Return the [x, y] coordinate for the center point of the cell that contains the specified text.  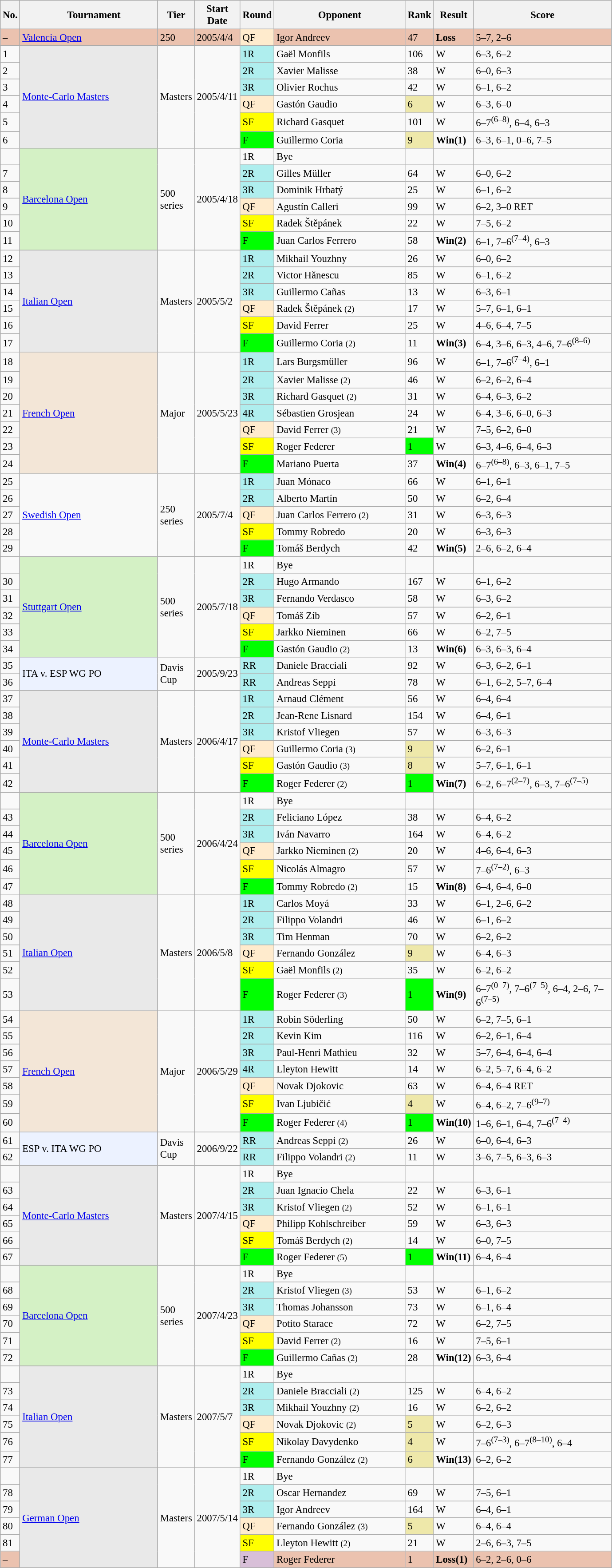
154 [419, 715]
Fernando González [340, 953]
92 [419, 665]
Tim Henman [340, 937]
2005/5/2 [217, 301]
7–6(7–3), 6–7(8–10), 6–4 [542, 1442]
19 [10, 380]
Potito Starace [340, 1324]
Daniele Bracciali (2) [340, 1391]
Gilles Müller [340, 173]
Novak Djokovic [340, 1086]
1–6, 6–1, 6–4, 7–6(7–4) [542, 1123]
106 [419, 54]
Tomáš Berdych [340, 548]
Paul-Henri Mathieu [340, 1053]
79 [10, 1510]
– [10, 38]
2006/4/24 [217, 844]
Robin Söderling [340, 1020]
74 [10, 1408]
71 [10, 1341]
Jarkko Nieminen (2) [340, 851]
65 [10, 1224]
Daniele Bracciali [340, 665]
2005/5/23 [217, 413]
6–3, 6–2, 6–1 [542, 665]
Radek Štěpánek [340, 223]
Win(6) [454, 649]
Gastón Gaudio [340, 104]
6–0, 6–3 [542, 71]
David Ferrer [340, 326]
2–6, 6–3, 7–5 [542, 1543]
Mariano Puerta [340, 464]
Richard Gasquet [340, 122]
6–7(6–8), 6–4, 6–3 [542, 122]
Olivier Rochus [340, 87]
7–5, 6–2, 6–0 [542, 430]
Gaël Monfils [340, 54]
6–2, 7–5, 6–1 [542, 1020]
6–4, 6–2, 7–6(9–7) [542, 1104]
Roger Federer (5) [340, 1257]
Win(2) [454, 241]
Round [257, 15]
76 [10, 1442]
2005/4/4 [217, 38]
Win(8) [454, 886]
Juan Ignacio Chela [340, 1191]
250 [176, 38]
No. [10, 15]
80 [10, 1526]
Fernando González (2) [340, 1460]
Novak Djokovic (2) [340, 1424]
Gastón Gaudio (3) [340, 766]
81 [10, 1543]
ESP v. ITA WG PO [89, 1148]
77 [10, 1460]
2005/7/18 [217, 607]
6–2, 6–4 [542, 499]
Result [454, 15]
Nikolay Davydenko [340, 1442]
48 [10, 903]
Win(3) [454, 343]
Win(7) [454, 783]
6–2, 6–7(2–7), 6–3, 7–6(7–5) [542, 783]
27 [10, 515]
167 [419, 582]
Juan Mónaco [340, 482]
Tomáš Berdych (2) [340, 1241]
2006/4/17 [217, 742]
6–3, 6–4 [542, 1358]
Carlos Moyá [340, 903]
Loss [454, 38]
2 [10, 71]
75 [10, 1424]
6–4, 6–4, 6–0 [542, 886]
60 [10, 1123]
44 [10, 834]
6–0, 6–4, 6–3 [542, 1140]
Win(10) [454, 1123]
2007/4/23 [217, 1316]
6–7(0–7), 7–6(7–5), 6–4, 2–6, 7–6(7–5) [542, 995]
45 [10, 851]
Agustín Calleri [340, 206]
6–3, 4–6, 6–4, 6–3 [542, 446]
2007/5/7 [217, 1417]
23 [10, 446]
Andreas Seppi [340, 682]
6–4, 6–3 [542, 953]
Jean-Rene Lisnard [340, 715]
Kristof Vliegen (2) [340, 1207]
Oscar Hernandez [340, 1493]
49 [10, 920]
34 [10, 649]
Roger Federer (4) [340, 1123]
Tommy Robredo (2) [340, 886]
Win(12) [454, 1358]
Win(13) [454, 1460]
2005/9/23 [217, 673]
29 [10, 548]
7 [10, 173]
40 [10, 749]
6–7(6–8), 6–3, 6–1, 7–5 [542, 464]
Roger Federer (3) [340, 995]
Juan Carlos Ferrero [340, 241]
Gastón Gaudio (2) [340, 649]
18 [10, 362]
Nicolás Almagro [340, 869]
6–1, 2–6, 6–2 [542, 903]
Guillermo Coria (3) [340, 749]
Thomas Johansson [340, 1307]
7–5, 6–2 [542, 223]
Kevin Kim [340, 1036]
61 [10, 1140]
6–1, 7–6(7–4), 6–1 [542, 362]
Ivan Ljubičić [340, 1104]
Xavier Malisse [340, 71]
67 [10, 1257]
Opponent [340, 15]
6–4, 3–6, 6–0, 6–3 [542, 413]
Richard Gasquet (2) [340, 396]
4–6, 6–4, 6–3 [542, 851]
6–2, 6–3 [542, 1424]
68 [10, 1290]
Andreas Seppi (2) [340, 1140]
30 [10, 582]
Score [542, 15]
Xavier Malisse (2) [340, 380]
Juan Carlos Ferrero (2) [340, 515]
Kristof Vliegen [340, 732]
Mikhail Youzhny (2) [340, 1408]
Tournament [89, 15]
ITA v. ESP WG PO [89, 673]
6–4, 3–6, 6–3, 4–6, 7–6(8–6) [542, 343]
2006/5/29 [217, 1072]
51 [10, 953]
Hugo Armando [340, 582]
39 [10, 732]
6–3, 6–3, 6–4 [542, 649]
Guillermo Cañas [340, 292]
6–1, 6–4 [542, 1307]
116 [419, 1036]
Tomáš Zíb [340, 615]
Win(9) [454, 995]
Kristof Vliegen (3) [340, 1290]
Alberto Martín [340, 499]
Stuttgart Open [89, 607]
Gaël Monfils (2) [340, 970]
12 [10, 258]
6–2, 5–7, 6–4, 6–2 [542, 1070]
41 [10, 766]
7–6(7–2), 6–3 [542, 869]
36 [10, 682]
Radek Štěpánek (2) [340, 309]
Philipp Kohlschreiber [340, 1224]
2007/4/15 [217, 1215]
4–6, 6–4, 7–5 [542, 326]
125 [419, 1391]
Iván Navarro [340, 834]
Win(5) [454, 548]
6–1, 6–2, 5–7, 6–4 [542, 682]
54 [10, 1020]
3–6, 7–5, 6–3, 6–3 [542, 1157]
Tommy Robredo [340, 532]
2006/9/22 [217, 1148]
85 [419, 275]
5–7, 2–6 [542, 38]
David Ferrer (3) [340, 430]
Rank [419, 15]
6–3, 6–1, 0–6, 7–5 [542, 140]
96 [419, 362]
Feliciano López [340, 818]
Guillermo Coria [340, 140]
Tier [176, 15]
99 [419, 206]
2–6, 6–2, 6–4 [542, 548]
10 [10, 223]
5–7, 6–4, 6–4, 6–4 [542, 1053]
2005/4/18 [217, 199]
David Ferrer (2) [340, 1341]
Mikhail Youzhny [340, 258]
Win(4) [454, 464]
Win(1) [454, 140]
6–2, 6–1, 6–4 [542, 1036]
Lleyton Hewitt [340, 1070]
Fernando González (3) [340, 1526]
6–0, 7–5 [542, 1241]
101 [419, 122]
2005/4/11 [217, 97]
Valencia Open [89, 38]
62 [10, 1157]
55 [10, 1036]
Roger Federer (2) [340, 783]
Filippo Volandri [340, 920]
StartDate [217, 15]
Lars Burgsmüller [340, 362]
3 [10, 87]
Jarkko Nieminen [340, 632]
6–3, 6–0 [542, 104]
Guillermo Cañas (2) [340, 1358]
6–4, 6–4 RET [542, 1086]
Guillermo Coria (2) [340, 343]
Victor Hănescu [340, 275]
6–2, 3–0 RET [542, 206]
6–1, 7–6(7–4), 6–3 [542, 241]
2005/7/4 [217, 515]
Win(11) [454, 1257]
Filippo Volandri (2) [340, 1157]
Swedish Open [89, 515]
250 series [176, 515]
Arnaud Clément [340, 699]
2006/5/8 [217, 953]
Sébastien Grosjean [340, 413]
Fernando Verdasco [340, 599]
Dominik Hrbatý [340, 190]
43 [10, 818]
6–2, 6–2, 6–4 [542, 380]
Roger Federer [340, 446]
Lleyton Hewitt (2) [340, 1543]
6–4, 6–3, 6–2 [542, 396]
